Output the [x, y] coordinate of the center of the cell containing the given text.  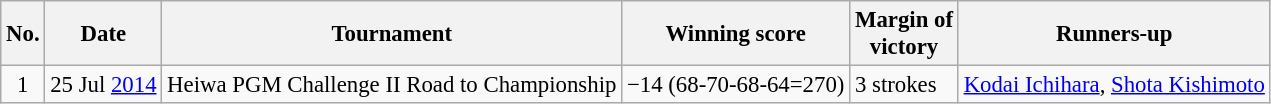
Kodai Ichihara, Shota Kishimoto [1114, 85]
Heiwa PGM Challenge II Road to Championship [392, 85]
1 [23, 85]
Runners-up [1114, 34]
25 Jul 2014 [104, 85]
Winning score [736, 34]
Margin ofvictory [904, 34]
Tournament [392, 34]
No. [23, 34]
3 strokes [904, 85]
−14 (68-70-68-64=270) [736, 85]
Date [104, 34]
